Find where the given text appears and provide that cell's center as (X, Y) coordinate. 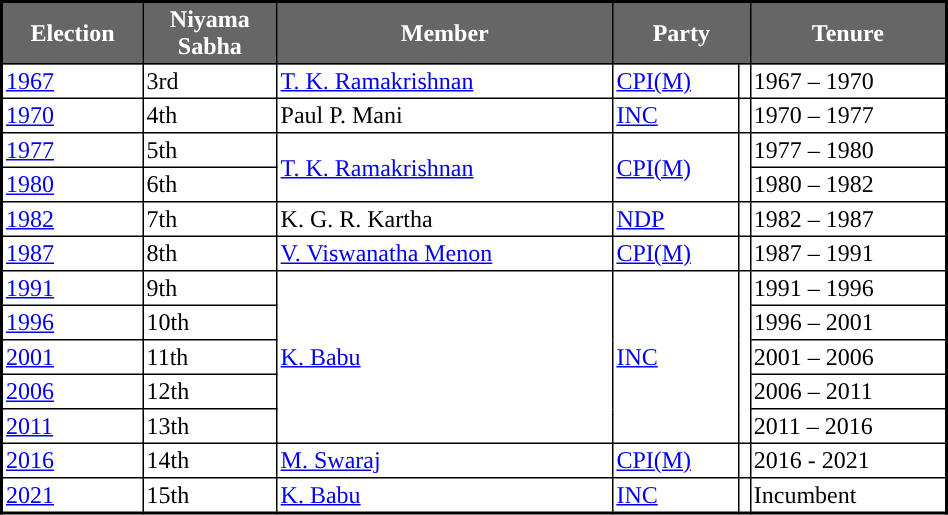
V. Viswanatha Menon (445, 253)
1982 – 1987 (848, 219)
3rd (210, 81)
8th (210, 253)
1987 (72, 253)
Party (682, 33)
1970 – 1977 (848, 115)
5th (210, 150)
1967 – 1970 (848, 81)
K. G. R. Kartha (445, 219)
4th (210, 115)
1996 – 2001 (848, 322)
Incumbent (848, 496)
1991 (72, 288)
9th (210, 288)
2006 (72, 391)
2001 (72, 357)
1967 (72, 81)
1996 (72, 322)
10th (210, 322)
2021 (72, 496)
15th (210, 496)
11th (210, 357)
1987 – 1991 (848, 253)
2016 - 2021 (848, 460)
2016 (72, 460)
1980 (72, 184)
2011 – 2016 (848, 426)
2001 – 2006 (848, 357)
1977 – 1980 (848, 150)
2006 – 2011 (848, 391)
1970 (72, 115)
Paul P. Mani (445, 115)
NDP (676, 219)
Member (445, 33)
12th (210, 391)
14th (210, 460)
13th (210, 426)
M. Swaraj (445, 460)
6th (210, 184)
1991 – 1996 (848, 288)
1980 – 1982 (848, 184)
2011 (72, 426)
Election (72, 33)
Tenure (848, 33)
7th (210, 219)
1982 (72, 219)
NiyamaSabha (210, 33)
1977 (72, 150)
